Pinpoint the cell where the given text exists, returning its [x, y] midpoint coordinate. 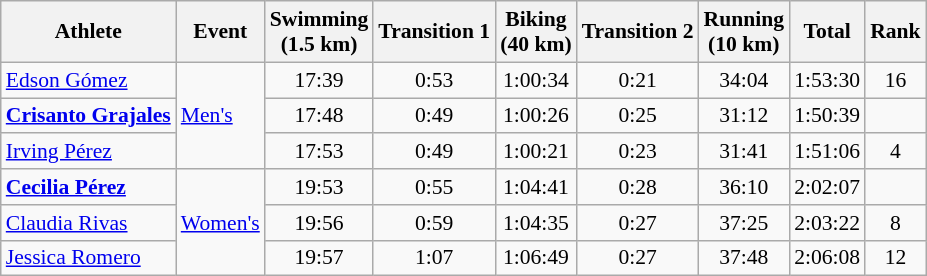
31:12 [744, 116]
Cecilia Pérez [88, 187]
0:28 [638, 187]
Running(10 km) [744, 32]
Biking(40 km) [536, 32]
Swimming(1.5 km) [319, 32]
4 [896, 152]
Edson Gómez [88, 80]
1:50:39 [827, 116]
31:41 [744, 152]
Event [220, 32]
0:53 [434, 80]
1:00:34 [536, 80]
19:57 [319, 258]
Total [827, 32]
Transition 1 [434, 32]
Transition 2 [638, 32]
Jessica Romero [88, 258]
Athlete [88, 32]
Crisanto Grajales [88, 116]
1:04:41 [536, 187]
37:25 [744, 223]
2:02:07 [827, 187]
17:39 [319, 80]
19:53 [319, 187]
Irving Pérez [88, 152]
Rank [896, 32]
0:25 [638, 116]
Men's [220, 116]
36:10 [744, 187]
12 [896, 258]
Claudia Rivas [88, 223]
16 [896, 80]
2:06:08 [827, 258]
1:06:49 [536, 258]
2:03:22 [827, 223]
19:56 [319, 223]
0:21 [638, 80]
1:00:21 [536, 152]
0:59 [434, 223]
1:51:06 [827, 152]
1:53:30 [827, 80]
8 [896, 223]
37:48 [744, 258]
0:55 [434, 187]
1:00:26 [536, 116]
17:48 [319, 116]
0:23 [638, 152]
1:04:35 [536, 223]
17:53 [319, 152]
34:04 [744, 80]
1:07 [434, 258]
Women's [220, 222]
